Capture the cell that displays the provided text and extract its (x, y) central coordinate. 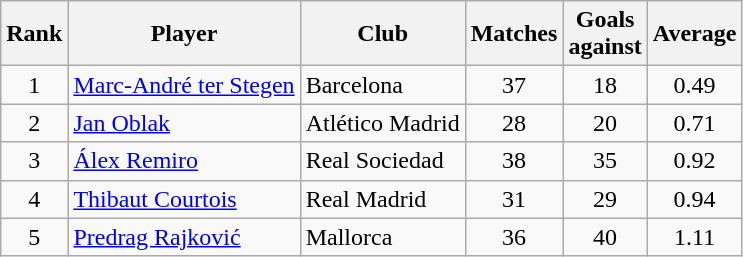
Club (382, 34)
3 (34, 161)
35 (605, 161)
36 (514, 237)
0.92 (694, 161)
28 (514, 123)
Matches (514, 34)
Thibaut Courtois (184, 199)
Goalsagainst (605, 34)
31 (514, 199)
40 (605, 237)
18 (605, 85)
Player (184, 34)
Rank (34, 34)
Jan Oblak (184, 123)
2 (34, 123)
0.71 (694, 123)
0.94 (694, 199)
Average (694, 34)
Real Sociedad (382, 161)
5 (34, 237)
38 (514, 161)
0.49 (694, 85)
29 (605, 199)
37 (514, 85)
1.11 (694, 237)
Predrag Rajković (184, 237)
Barcelona (382, 85)
Álex Remiro (184, 161)
1 (34, 85)
Mallorca (382, 237)
20 (605, 123)
Marc-André ter Stegen (184, 85)
Atlético Madrid (382, 123)
4 (34, 199)
Real Madrid (382, 199)
